From the cell containing the given text, extract its center point as (X, Y) coordinate. 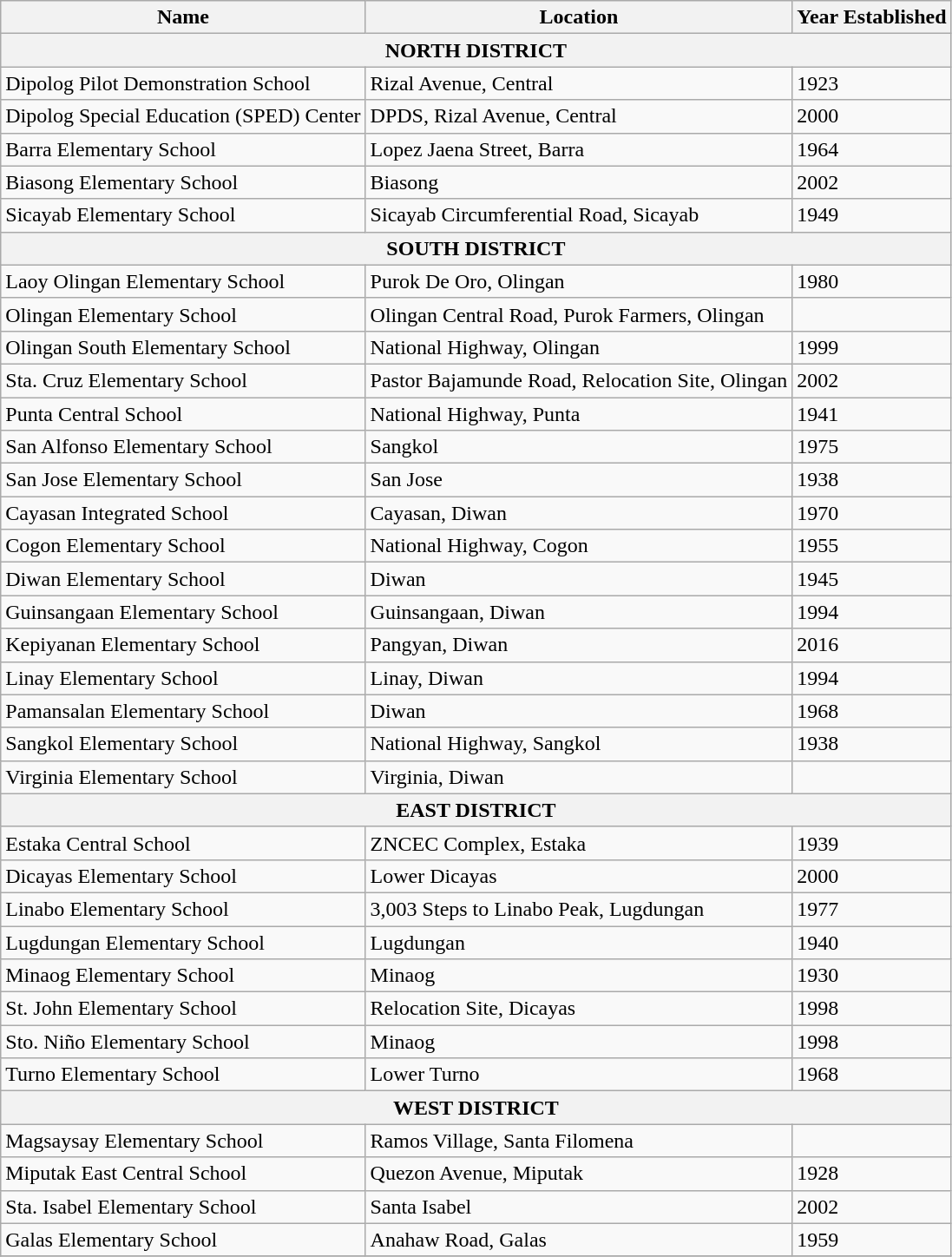
Quezon Avenue, Miputak (579, 1174)
DPDS, Rizal Avenue, Central (579, 116)
National Highway, Olingan (579, 347)
Guinsangaan Elementary School (183, 612)
Pastor Bajamunde Road, Relocation Site, Olingan (579, 380)
Lopez Jaena Street, Barra (579, 149)
Lower Turno (579, 1075)
1928 (871, 1174)
St. John Elementary School (183, 1009)
EAST DISTRICT (476, 810)
1977 (871, 909)
Sto. Niño Elementary School (183, 1042)
Sicayab Circumferential Road, Sicayab (579, 215)
1970 (871, 513)
Sta. Cruz Elementary School (183, 380)
NORTH DISTRICT (476, 50)
1980 (871, 281)
3,003 Steps to Linabo Peak, Lugdungan (579, 909)
Olingan Elementary School (183, 314)
Virginia Elementary School (183, 777)
1941 (871, 414)
Santa Isabel (579, 1207)
WEST DISTRICT (476, 1108)
National Highway, Cogon (579, 546)
Dipolog Special Education (SPED) Center (183, 116)
Anahaw Road, Galas (579, 1240)
Pamansalan Elementary School (183, 711)
Barra Elementary School (183, 149)
Purok De Oro, Olingan (579, 281)
ZNCEC Complex, Estaka (579, 843)
San Alfonso Elementary School (183, 447)
Galas Elementary School (183, 1240)
Minaog Elementary School (183, 976)
Biasong (579, 182)
Rizal Avenue, Central (579, 83)
Estaka Central School (183, 843)
Laoy Olingan Elementary School (183, 281)
Year Established (871, 17)
Dicayas Elementary School (183, 876)
1955 (871, 546)
Sangkol (579, 447)
1975 (871, 447)
San Jose (579, 480)
Olingan Central Road, Purok Farmers, Olingan (579, 314)
1999 (871, 347)
Name (183, 17)
Linabo Elementary School (183, 909)
Biasong Elementary School (183, 182)
1949 (871, 215)
Sangkol Elementary School (183, 744)
Guinsangaan, Diwan (579, 612)
Lugdungan (579, 942)
Kepiyanan Elementary School (183, 645)
Cayasan Integrated School (183, 513)
Virginia, Diwan (579, 777)
Diwan Elementary School (183, 579)
1923 (871, 83)
Dipolog Pilot Demonstration School (183, 83)
Miputak East Central School (183, 1174)
Lower Dicayas (579, 876)
1930 (871, 976)
National Highway, Punta (579, 414)
Magsaysay Elementary School (183, 1141)
Relocation Site, Dicayas (579, 1009)
Sicayab Elementary School (183, 215)
SOUTH DISTRICT (476, 248)
2016 (871, 645)
Turno Elementary School (183, 1075)
National Highway, Sangkol (579, 744)
Sta. Isabel Elementary School (183, 1207)
Olingan South Elementary School (183, 347)
1939 (871, 843)
1964 (871, 149)
San Jose Elementary School (183, 480)
Pangyan, Diwan (579, 645)
Punta Central School (183, 414)
1940 (871, 942)
Linay Elementary School (183, 678)
Linay, Diwan (579, 678)
Cayasan, Diwan (579, 513)
Lugdungan Elementary School (183, 942)
Cogon Elementary School (183, 546)
Location (579, 17)
1945 (871, 579)
1959 (871, 1240)
Ramos Village, Santa Filomena (579, 1141)
